Return (X, Y) of the center of cell containing provided text 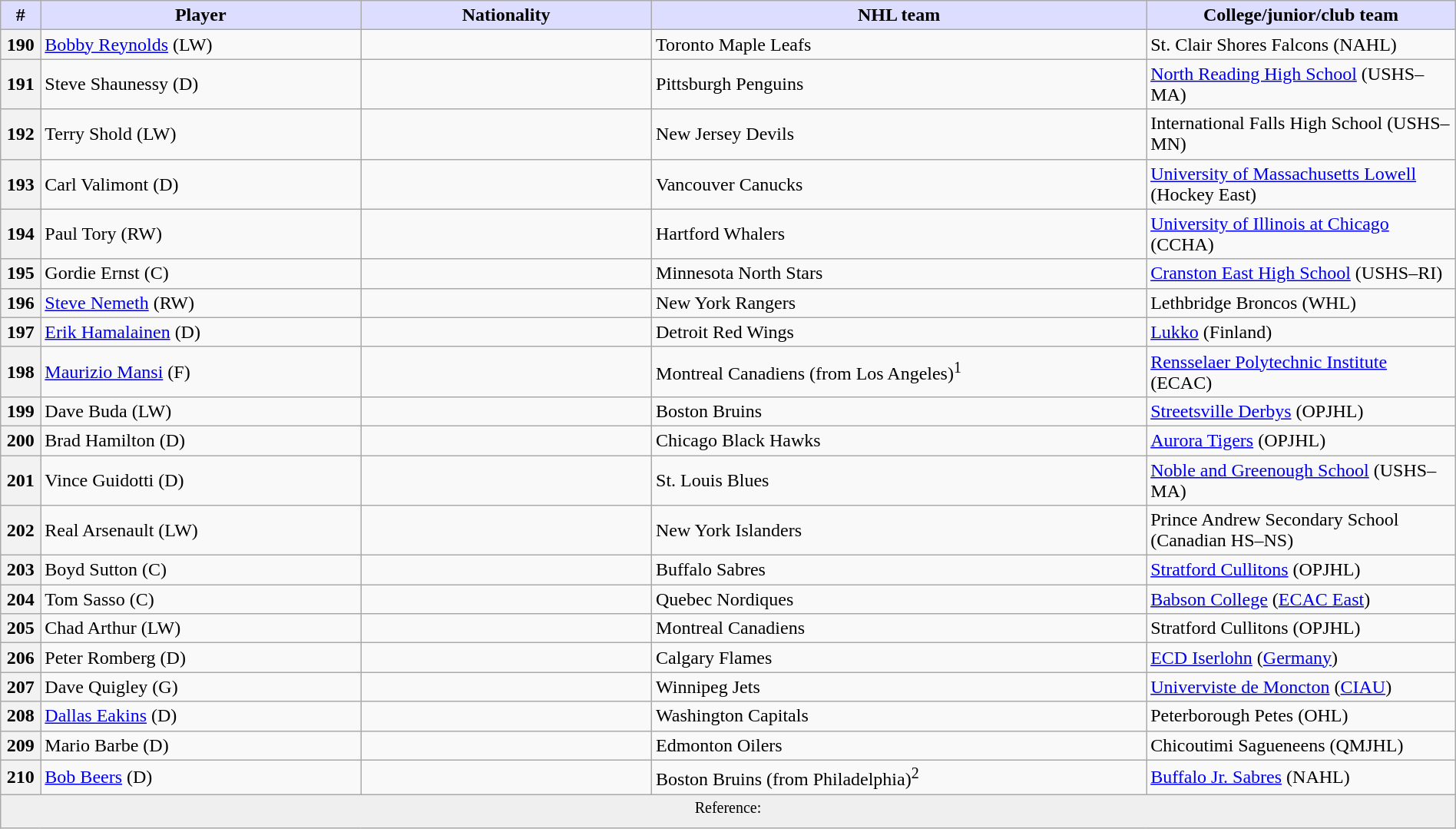
Univerviste de Moncton (CIAU) (1301, 687)
College/junior/club team (1301, 15)
Vancouver Canucks (899, 184)
Boston Bruins (from Philadelphia)2 (899, 778)
Babson College (ECAC East) (1301, 599)
192 (21, 134)
Boyd Sutton (C) (201, 570)
199 (21, 411)
Erik Hamalainen (D) (201, 332)
193 (21, 184)
Prince Andrew Secondary School (Canadian HS–NS) (1301, 530)
198 (21, 372)
Hartford Whalers (899, 234)
Dave Quigley (G) (201, 687)
Mario Barbe (D) (201, 745)
University of Illinois at Chicago (CCHA) (1301, 234)
191 (21, 85)
North Reading High School (USHS–MA) (1301, 85)
Quebec Nordiques (899, 599)
Peterborough Petes (OHL) (1301, 716)
Steve Shaunessy (D) (201, 85)
Terry Shold (LW) (201, 134)
Lukko (Finland) (1301, 332)
Calgary Flames (899, 658)
Buffalo Jr. Sabres (NAHL) (1301, 778)
Lethbridge Broncos (WHL) (1301, 303)
Peter Romberg (D) (201, 658)
206 (21, 658)
190 (21, 45)
New Jersey Devils (899, 134)
Vince Guidotti (D) (201, 479)
Dave Buda (LW) (201, 411)
Tom Sasso (C) (201, 599)
Chad Arthur (LW) (201, 628)
Noble and Greenough School (USHS–MA) (1301, 479)
Montreal Canadiens (899, 628)
200 (21, 440)
Paul Tory (RW) (201, 234)
194 (21, 234)
Bobby Reynolds (LW) (201, 45)
St. Clair Shores Falcons (NAHL) (1301, 45)
Streetsville Derbys (OPJHL) (1301, 411)
Maurizio Mansi (F) (201, 372)
Bob Beers (D) (201, 778)
195 (21, 274)
Player (201, 15)
Reference: (728, 811)
Minnesota North Stars (899, 274)
Steve Nemeth (RW) (201, 303)
207 (21, 687)
Pittsburgh Penguins (899, 85)
Rensselaer Polytechnic Institute (ECAC) (1301, 372)
197 (21, 332)
Chicoutimi Sagueneens (QMJHL) (1301, 745)
Winnipeg Jets (899, 687)
201 (21, 479)
Brad Hamilton (D) (201, 440)
New York Islanders (899, 530)
196 (21, 303)
Buffalo Sabres (899, 570)
Gordie Ernst (C) (201, 274)
NHL team (899, 15)
Carl Valimont (D) (201, 184)
Montreal Canadiens (from Los Angeles)1 (899, 372)
205 (21, 628)
209 (21, 745)
Nationality (507, 15)
St. Louis Blues (899, 479)
Washington Capitals (899, 716)
Cranston East High School (USHS–RI) (1301, 274)
Boston Bruins (899, 411)
203 (21, 570)
New York Rangers (899, 303)
Chicago Black Hawks (899, 440)
University of Massachusetts Lowell (Hockey East) (1301, 184)
210 (21, 778)
Toronto Maple Leafs (899, 45)
Real Arsenault (LW) (201, 530)
Dallas Eakins (D) (201, 716)
202 (21, 530)
Edmonton Oilers (899, 745)
208 (21, 716)
Detroit Red Wings (899, 332)
ECD Iserlohn (Germany) (1301, 658)
204 (21, 599)
# (21, 15)
Aurora Tigers (OPJHL) (1301, 440)
International Falls High School (USHS–MN) (1301, 134)
